Scan for the cell matching the given text and deliver its [x, y] coordinate at center. 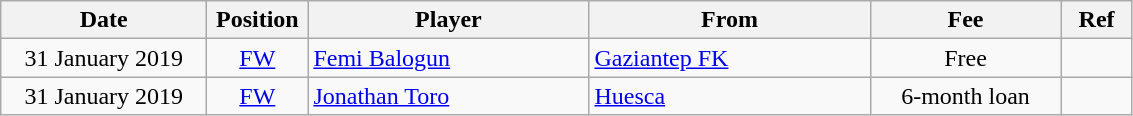
Gaziantep FK [730, 58]
Jonathan Toro [448, 96]
Fee [966, 20]
Ref [1096, 20]
Free [966, 58]
Player [448, 20]
From [730, 20]
6-month loan [966, 96]
Huesca [730, 96]
Date [104, 20]
Femi Balogun [448, 58]
Position [258, 20]
